Find where the given text appears and provide that cell's center as (x, y) coordinate. 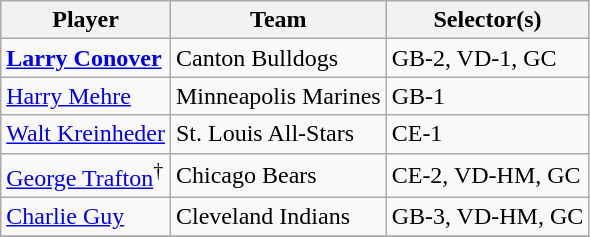
Player (86, 20)
CE-1 (488, 134)
Larry Conover (86, 58)
Walt Kreinheder (86, 134)
GB-1 (488, 96)
Harry Mehre (86, 96)
Charlie Guy (86, 217)
George Trafton† (86, 176)
Team (278, 20)
Canton Bulldogs (278, 58)
GB-2, VD-1, GC (488, 58)
Selector(s) (488, 20)
St. Louis All-Stars (278, 134)
CE-2, VD-HM, GC (488, 176)
Cleveland Indians (278, 217)
Minneapolis Marines (278, 96)
Chicago Bears (278, 176)
GB-3, VD-HM, GC (488, 217)
